Pinpoint the cell where the given text exists, returning its [x, y] midpoint coordinate. 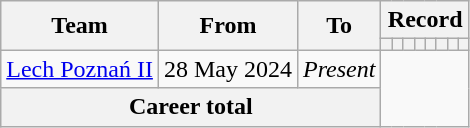
28 May 2024 [228, 69]
Record [425, 20]
From [228, 26]
Career total [191, 107]
Lech Poznań II [80, 69]
Team [80, 26]
Present [338, 69]
To [338, 26]
